Detect which cell encompasses the target text, then output its [X, Y] center coordinate. 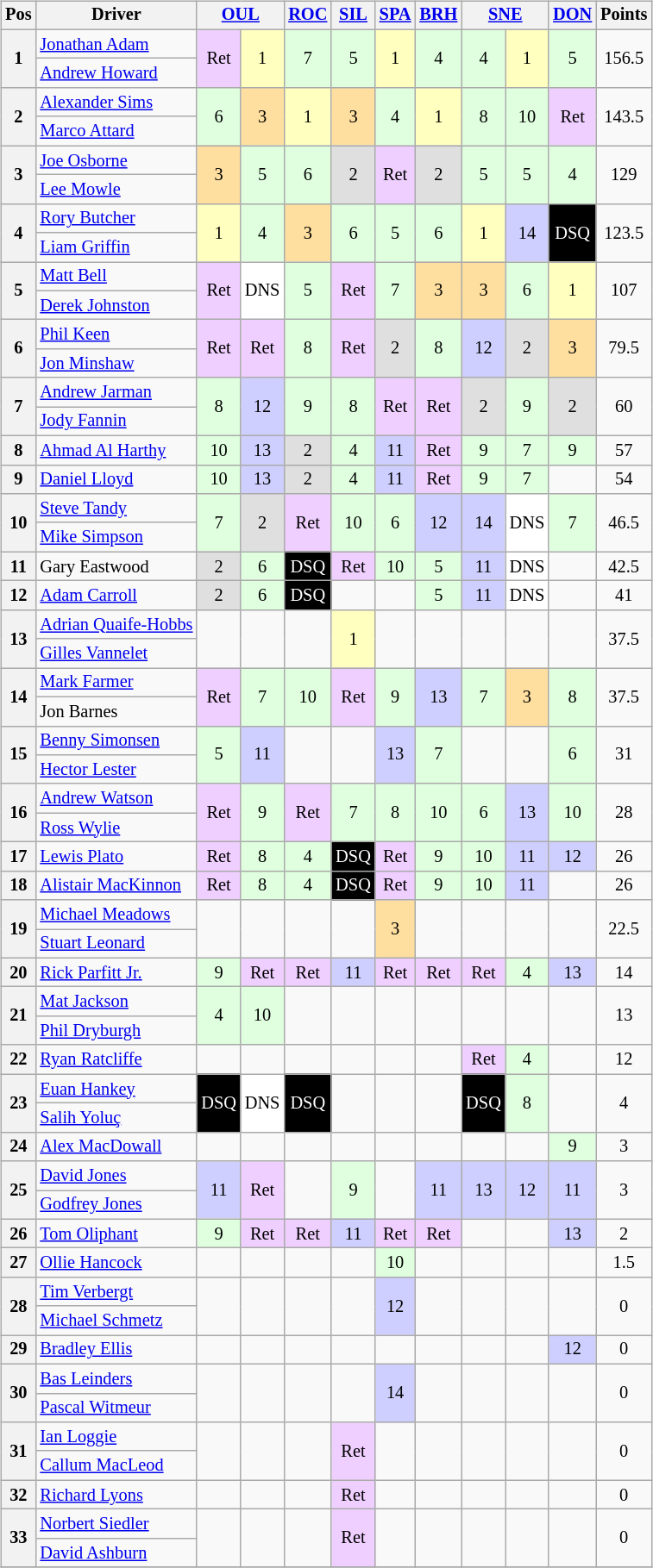
1.5 [624, 1263]
Mat Jackson [116, 1002]
SNE [505, 16]
DON [573, 16]
Ahmad Al Harthy [116, 450]
17 [18, 857]
42.5 [624, 566]
156.5 [624, 59]
Adam Carroll [116, 596]
Daniel Lloyd [116, 479]
Stuart Leonard [116, 944]
22 [18, 1059]
Jonathan Adam [116, 44]
BRH [438, 16]
Rick Parfitt Jr. [116, 972]
Jody Fannin [116, 422]
Adrian Quaife-Hobbs [116, 624]
107 [624, 291]
79.5 [624, 348]
Driver [116, 16]
Alex MacDowall [116, 1146]
Andrew Howard [116, 73]
Matt Bell [116, 277]
123.5 [624, 233]
Callum MacLeod [116, 1465]
Richard Lyons [116, 1495]
54 [624, 479]
16 [18, 812]
SIL [353, 16]
33 [18, 1538]
Steve Tandy [116, 509]
ROC [307, 16]
Godfrey Jones [116, 1205]
21 [18, 1015]
David Jones [116, 1176]
Bas Leinders [116, 1378]
SPA [395, 16]
Hector Lester [116, 770]
20 [18, 972]
Pascal Witmeur [116, 1408]
Rory Butcher [116, 218]
Alistair MacKinnon [116, 885]
15 [18, 755]
Mike Simpson [116, 537]
Ryan Ratcliffe [116, 1059]
25 [18, 1190]
Pos [18, 16]
22.5 [624, 929]
Gary Eastwood [116, 566]
46.5 [624, 522]
Ian Loggie [116, 1437]
Euan Hankey [116, 1089]
129 [624, 174]
Gilles Vannelet [116, 653]
Alexander Sims [116, 103]
Michael Schmetz [116, 1321]
Andrew Jarman [116, 392]
OUL [240, 16]
Phil Dryburgh [116, 1031]
24 [18, 1146]
18 [18, 885]
29 [18, 1350]
Tim Verbergt [116, 1292]
Norbert Siedler [116, 1524]
32 [18, 1495]
Derek Johnston [116, 305]
Ross Wylie [116, 828]
Benny Simonsen [116, 740]
19 [18, 929]
Bradley Ellis [116, 1350]
Andrew Watson [116, 798]
Liam Griffin [116, 247]
Phil Keen [116, 334]
Jon Minshaw [116, 364]
Lee Mowle [116, 190]
30 [18, 1393]
41 [624, 596]
143.5 [624, 117]
Marco Attard [116, 131]
Michael Meadows [116, 915]
Salih Yoluç [116, 1118]
57 [624, 450]
Lewis Plato [116, 857]
Tom Oliphant [116, 1234]
27 [18, 1263]
60 [624, 407]
23 [18, 1103]
Joe Osborne [116, 160]
Mark Farmer [116, 683]
David Ashburn [116, 1552]
Jon Barnes [116, 711]
Points [624, 16]
Ollie Hancock [116, 1263]
